Locate the cell with the specified text and output its (x, y) center coordinate. 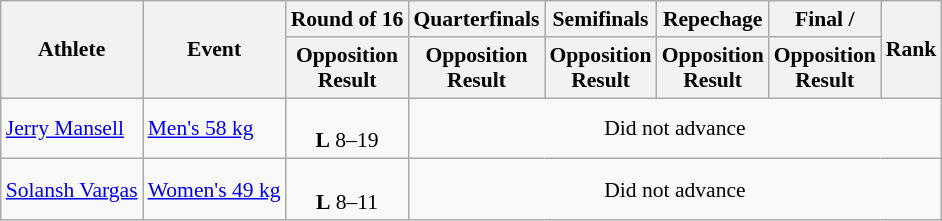
Jerry Mansell (72, 128)
L 8–19 (348, 128)
Event (214, 50)
Final / (825, 19)
Rank (912, 50)
Semifinals (600, 19)
L 8–11 (348, 190)
Quarterfinals (476, 19)
Athlete (72, 50)
Round of 16 (348, 19)
Repechage (713, 19)
Men's 58 kg (214, 128)
Women's 49 kg (214, 190)
Solansh Vargas (72, 190)
